Detect which cell encompasses the target text, then output its [X, Y] center coordinate. 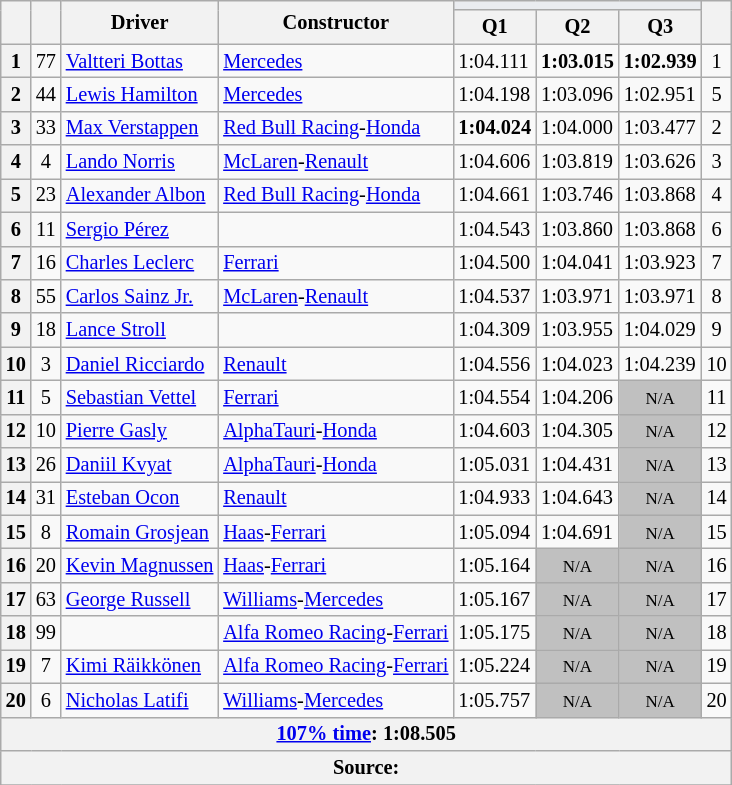
44 [46, 94]
1:04.041 [578, 263]
Q1 [494, 27]
Driver [140, 22]
1:03.860 [578, 229]
Sebastian Vettel [140, 397]
1:05.757 [494, 700]
1:04.431 [578, 465]
1:04.111 [494, 61]
Constructor [336, 22]
Pierre Gasly [140, 431]
1:04.603 [494, 431]
Daniil Kvyat [140, 465]
99 [46, 633]
1:05.164 [494, 565]
1:04.933 [494, 498]
1:03.477 [660, 128]
1:03.955 [578, 330]
1:02.939 [660, 61]
1:04.309 [494, 330]
55 [46, 296]
Lando Norris [140, 162]
1:04.500 [494, 263]
31 [46, 498]
1:04.606 [494, 162]
Q2 [578, 27]
Daniel Ricciardo [140, 364]
Charles Leclerc [140, 263]
1:04.000 [578, 128]
1:05.094 [494, 532]
1:03.015 [578, 61]
Q3 [660, 27]
1:04.305 [578, 431]
1:04.537 [494, 296]
33 [46, 128]
1:03.626 [660, 162]
Nicholas Latifi [140, 700]
Source: [366, 767]
Alexander Albon [140, 195]
23 [46, 195]
1:04.556 [494, 364]
1:02.951 [660, 94]
1:05.031 [494, 465]
26 [46, 465]
107% time: 1:08.505 [366, 734]
1:03.819 [578, 162]
1:04.643 [578, 498]
1:03.746 [578, 195]
1:04.239 [660, 364]
1:04.024 [494, 128]
Esteban Ocon [140, 498]
1:04.029 [660, 330]
1:04.543 [494, 229]
Romain Grosjean [140, 532]
1:05.167 [494, 599]
1:04.023 [578, 364]
George Russell [140, 599]
Sergio Pérez [140, 229]
Lance Stroll [140, 330]
Kevin Magnussen [140, 565]
63 [46, 599]
77 [46, 61]
1:04.661 [494, 195]
1:04.206 [578, 397]
Kimi Räikkönen [140, 666]
1:03.096 [578, 94]
1:03.923 [660, 263]
1:04.198 [494, 94]
1:05.224 [494, 666]
Lewis Hamilton [140, 94]
1:04.554 [494, 397]
1:04.691 [578, 532]
Carlos Sainz Jr. [140, 296]
Max Verstappen [140, 128]
1:05.175 [494, 633]
Valtteri Bottas [140, 61]
